Locate the cell with the specified text and output its (x, y) center coordinate. 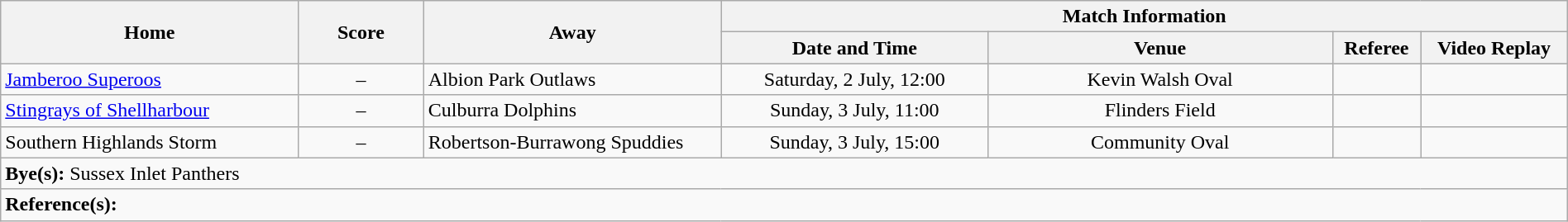
Community Oval (1159, 142)
Robertson-Burrawong Spuddies (572, 142)
Culburra Dolphins (572, 111)
Jamberoo Superoos (150, 79)
Saturday, 2 July, 12:00 (854, 79)
Bye(s): Sussex Inlet Panthers (784, 173)
Referee (1376, 48)
Away (572, 32)
Score (361, 32)
Match Information (1145, 17)
Flinders Field (1159, 111)
Reference(s): (784, 205)
Venue (1159, 48)
Southern Highlands Storm (150, 142)
Video Replay (1494, 48)
Kevin Walsh Oval (1159, 79)
Date and Time (854, 48)
Sunday, 3 July, 15:00 (854, 142)
Albion Park Outlaws (572, 79)
Stingrays of Shellharbour (150, 111)
Home (150, 32)
Sunday, 3 July, 11:00 (854, 111)
